Return [x, y] of the center of cell containing provided text 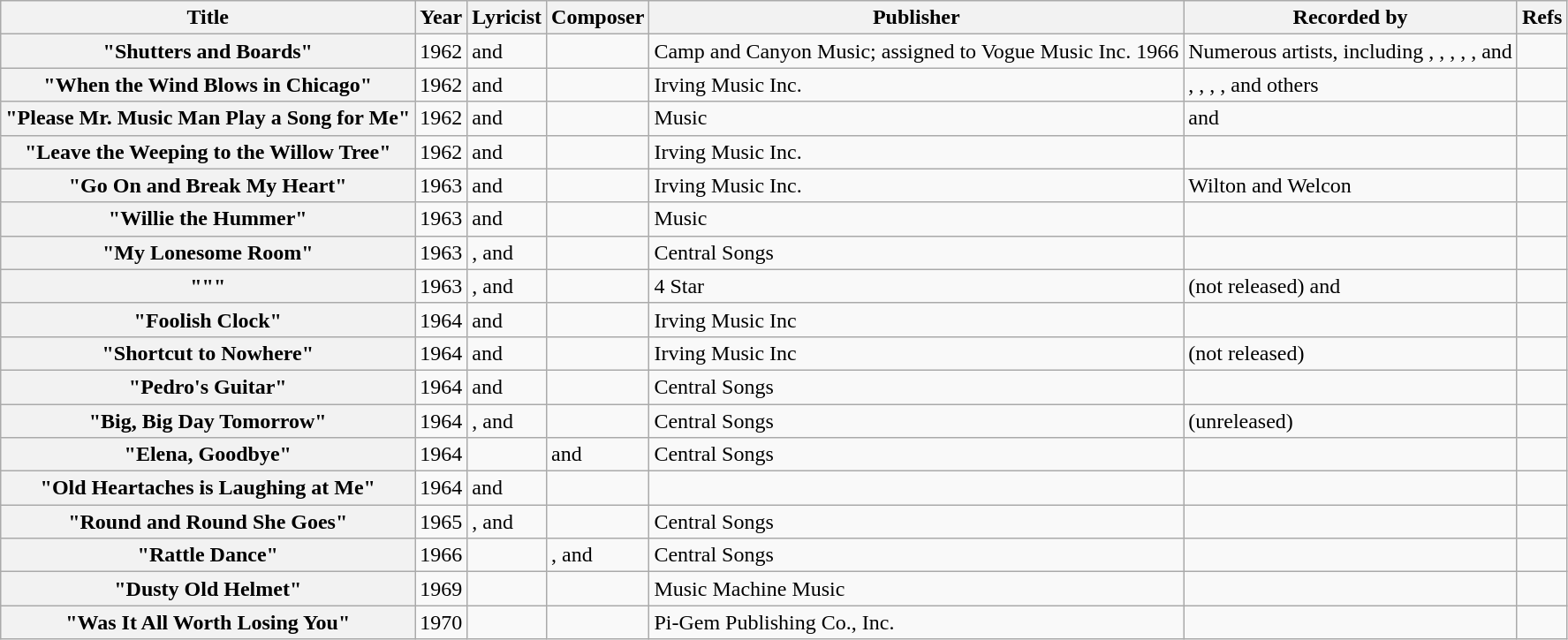
4 Star [917, 286]
Refs [1541, 18]
"When the Wind Blows in Chicago" [208, 85]
Wilton and Welcon [1351, 185]
(unreleased) [1351, 421]
"Was It All Worth Losing You" [208, 622]
"Leave the Weeping to the Willow Tree" [208, 152]
Music Machine Music [917, 589]
"Shortcut to Nowhere" [208, 353]
"Go On and Break My Heart" [208, 185]
Publisher [917, 18]
"Shutters and Boards" [208, 51]
"Elena, Goodbye" [208, 455]
Title [208, 18]
Numerous artists, including , , , , , and [1351, 51]
(not released) [1351, 353]
""" [208, 286]
1969 [442, 589]
"Rattle Dance" [208, 555]
, , , , and others [1351, 85]
(not released) and [1351, 286]
Pi-Gem Publishing Co., Inc. [917, 622]
Year [442, 18]
"Please Mr. Music Man Play a Song for Me" [208, 118]
Camp and Canyon Music; assigned to Vogue Music Inc. 1966 [917, 51]
1970 [442, 622]
"Big, Big Day Tomorrow" [208, 421]
"Round and Round She Goes" [208, 522]
"Dusty Old Helmet" [208, 589]
"Old Heartaches is Laughing at Me" [208, 488]
Recorded by [1351, 18]
Lyricist [507, 18]
"My Lonesome Room" [208, 252]
"Pedro's Guitar" [208, 387]
Composer [598, 18]
1965 [442, 522]
"Foolish Clock" [208, 320]
"Willie the Hummer" [208, 219]
1966 [442, 555]
